Find where the given text appears and provide that cell's center as [X, Y] coordinate. 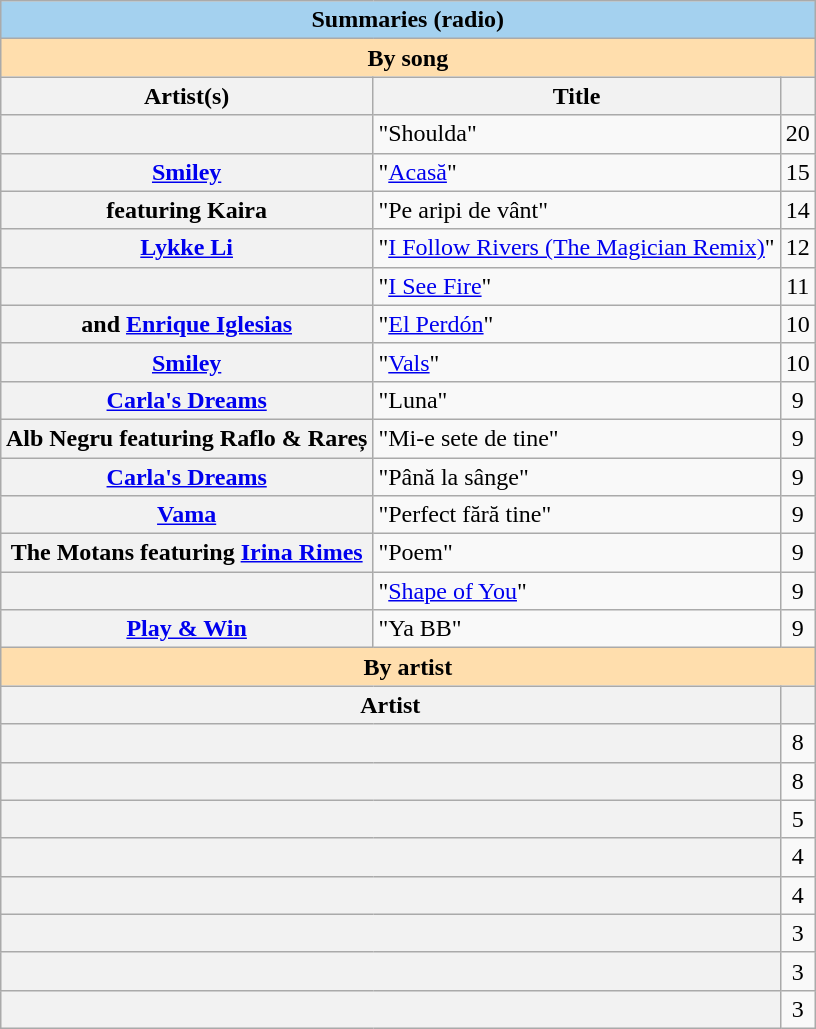
Lykke Li [186, 248]
By artist [408, 667]
"El Perdón" [576, 324]
"Vals" [576, 362]
Alb Negru featuring Raflo & Rareș [186, 438]
Artist(s) [186, 96]
"Poem" [576, 553]
"Acasă" [576, 172]
11 [798, 286]
5 [798, 819]
"Luna" [576, 400]
Summaries (radio) [408, 20]
"Shape of You" [576, 591]
Play & Win [186, 629]
15 [798, 172]
"Până la sânge" [576, 477]
12 [798, 248]
Artist [390, 705]
20 [798, 134]
14 [798, 210]
"I See Fire" [576, 286]
"Mi-e sete de tine" [576, 438]
"Shoulda" [576, 134]
and Enrique Iglesias [186, 324]
"I Follow Rivers (The Magician Remix)" [576, 248]
"Perfect fără tine" [576, 515]
By song [408, 58]
Title [576, 96]
featuring Kaira [186, 210]
Vama [186, 515]
The Motans featuring Irina Rimes [186, 553]
"Pe aripi de vânt" [576, 210]
"Ya BB" [576, 629]
